Search for the cell housing the specified text and yield its (x, y) center coordinate. 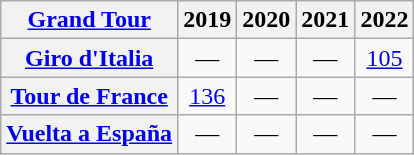
105 (384, 58)
Tour de France (90, 96)
2019 (208, 20)
2020 (266, 20)
2022 (384, 20)
Grand Tour (90, 20)
2021 (326, 20)
Vuelta a España (90, 134)
Giro d'Italia (90, 58)
136 (208, 96)
